Extract the [x, y] coordinate from the center of the cell holding the provided text.  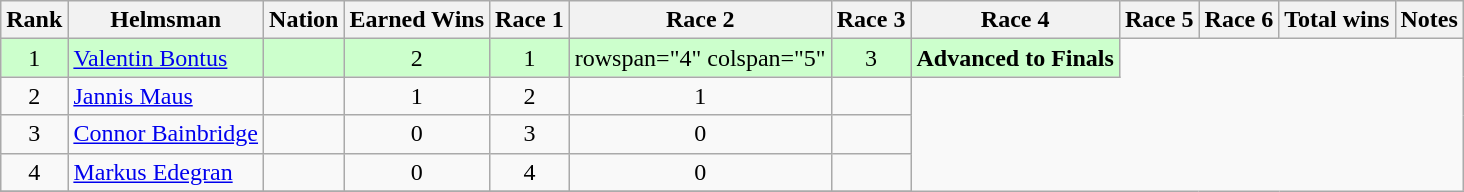
Race 5 [1159, 20]
Race 2 [700, 20]
Markus Edegran [166, 172]
Nation [304, 20]
rowspan="4" colspan="5" [700, 58]
Race 4 [1015, 20]
Total wins [1337, 20]
Race 3 [871, 20]
Race 1 [530, 20]
Rank [34, 20]
Connor Bainbridge [166, 134]
Helmsman [166, 20]
Notes [1429, 20]
Jannis Maus [166, 96]
Advanced to Finals [1015, 58]
Race 6 [1239, 20]
Valentin Bontus [166, 58]
Earned Wins [417, 20]
